Extract the [X, Y] coordinate from the center of the cell holding the provided text.  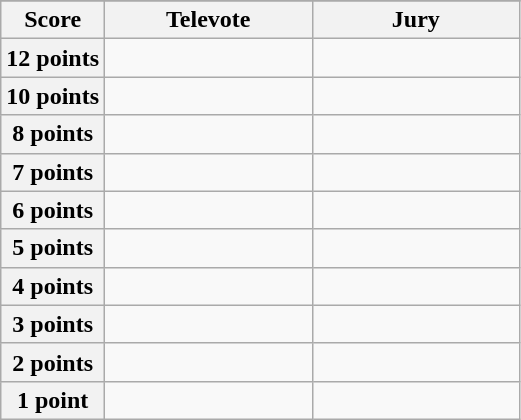
5 points [53, 248]
3 points [53, 324]
2 points [53, 362]
Televote [209, 20]
12 points [53, 58]
10 points [53, 96]
7 points [53, 172]
Jury [416, 20]
6 points [53, 210]
8 points [53, 134]
Score [53, 20]
1 point [53, 400]
4 points [53, 286]
